Locate the cell with the specified text and output its [X, Y] center coordinate. 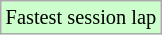
Fastest session lap [81, 17]
